Capture the cell that displays the provided text and extract its (x, y) central coordinate. 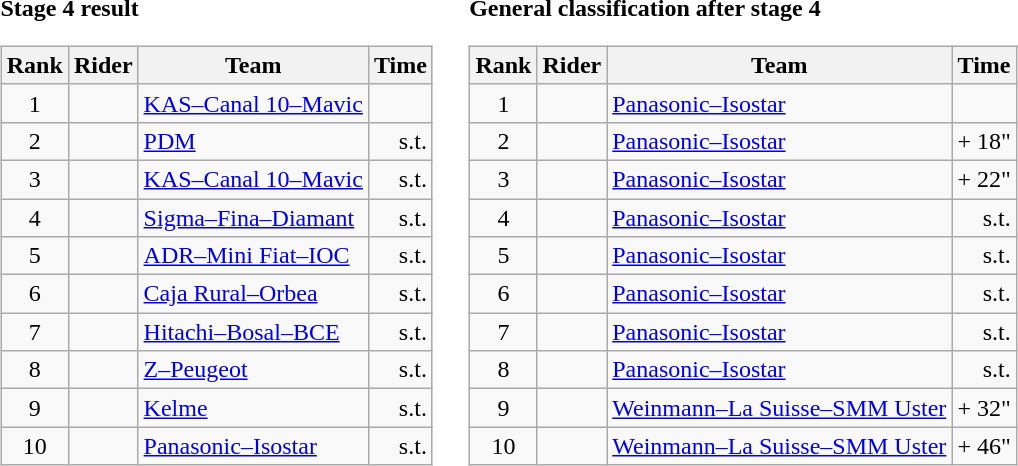
Z–Peugeot (253, 370)
Caja Rural–Orbea (253, 294)
ADR–Mini Fiat–IOC (253, 256)
+ 22" (984, 179)
Kelme (253, 408)
PDM (253, 141)
+ 32" (984, 408)
+ 18" (984, 141)
Hitachi–Bosal–BCE (253, 332)
Sigma–Fina–Diamant (253, 217)
+ 46" (984, 446)
